Search for the cell housing the specified text and yield its (x, y) center coordinate. 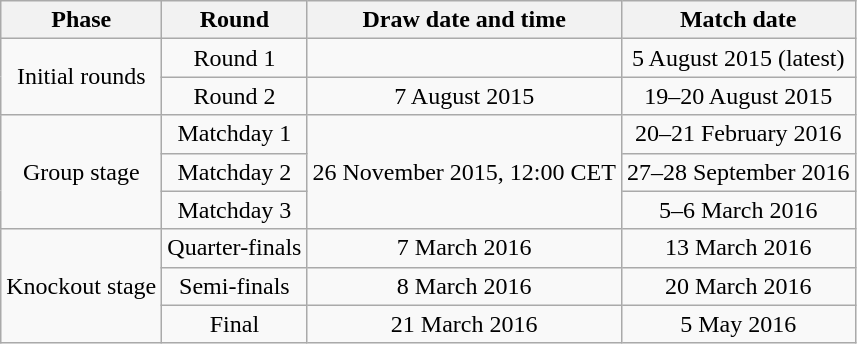
Match date (738, 20)
Matchday 3 (234, 210)
21 March 2016 (464, 324)
Matchday 2 (234, 172)
Round 1 (234, 58)
8 March 2016 (464, 286)
Phase (82, 20)
Semi-finals (234, 286)
5 May 2016 (738, 324)
Round 2 (234, 96)
20–21 February 2016 (738, 134)
Group stage (82, 172)
Round (234, 20)
7 August 2015 (464, 96)
20 March 2016 (738, 286)
19–20 August 2015 (738, 96)
Knockout stage (82, 286)
7 March 2016 (464, 248)
27–28 September 2016 (738, 172)
Final (234, 324)
Draw date and time (464, 20)
5–6 March 2016 (738, 210)
5 August 2015 (latest) (738, 58)
Matchday 1 (234, 134)
13 March 2016 (738, 248)
26 November 2015, 12:00 CET (464, 172)
Quarter-finals (234, 248)
Initial rounds (82, 77)
